Identify which cell holds the provided text, then report its (x, y) central coordinate. 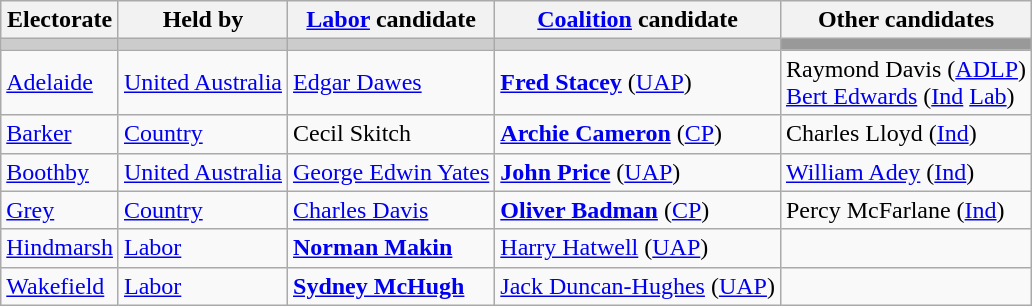
Edgar Dawes (392, 82)
Electorate (60, 20)
Oliver Badman (CP) (638, 210)
Charles Lloyd (Ind) (906, 134)
Sydney McHugh (392, 286)
Boothby (60, 172)
Fred Stacey (UAP) (638, 82)
Percy McFarlane (Ind) (906, 210)
Coalition candidate (638, 20)
Archie Cameron (CP) (638, 134)
Raymond Davis (ADLP)Bert Edwards (Ind Lab) (906, 82)
Barker (60, 134)
Norman Makin (392, 248)
Jack Duncan-Hughes (UAP) (638, 286)
Cecil Skitch (392, 134)
Hindmarsh (60, 248)
Labor candidate (392, 20)
Held by (202, 20)
William Adey (Ind) (906, 172)
Adelaide (60, 82)
Charles Davis (392, 210)
Other candidates (906, 20)
George Edwin Yates (392, 172)
John Price (UAP) (638, 172)
Harry Hatwell (UAP) (638, 248)
Grey (60, 210)
Wakefield (60, 286)
